Pinpoint the cell where the given text exists, returning its [x, y] midpoint coordinate. 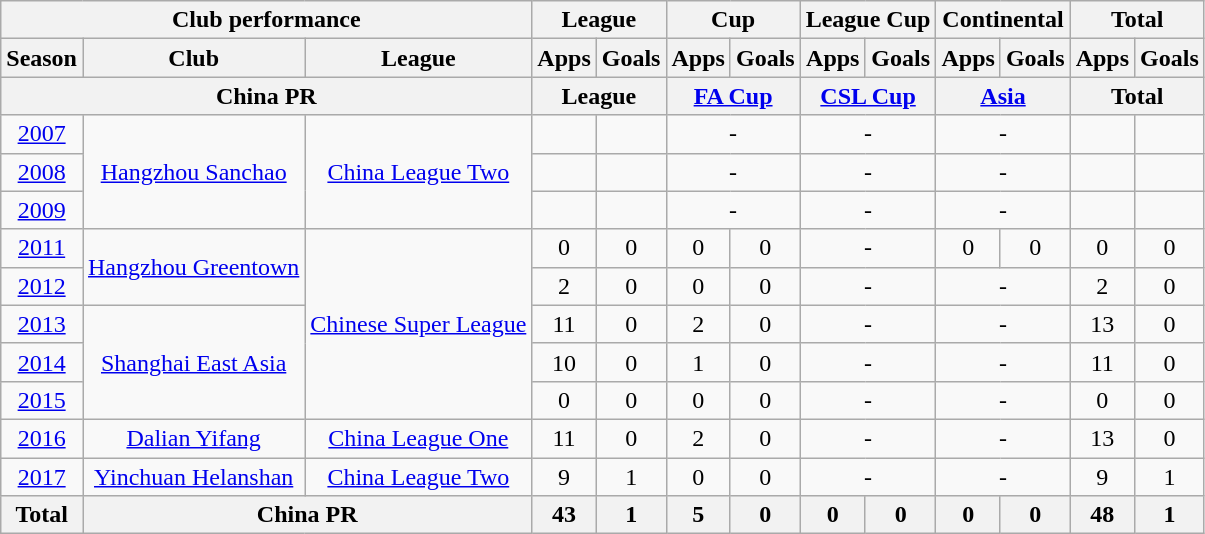
Chinese Super League [418, 324]
5 [698, 515]
48 [1102, 515]
Hangzhou Greentown [193, 267]
China League One [418, 438]
2013 [42, 324]
Hangzhou Sanchao [193, 172]
Club performance [266, 20]
Shanghai East Asia [193, 362]
Continental [1003, 20]
Dalian Yifang [193, 438]
Yinchuan Helanshan [193, 477]
2015 [42, 400]
43 [564, 515]
CSL Cup [868, 96]
FA Cup [733, 96]
2011 [42, 248]
2009 [42, 210]
2014 [42, 362]
2012 [42, 286]
Season [42, 58]
League Cup [868, 20]
Cup [733, 20]
2008 [42, 172]
Asia [1003, 96]
Club [193, 58]
2016 [42, 438]
2017 [42, 477]
2007 [42, 134]
10 [564, 362]
